Output the (x, y) coordinate of the center of the cell containing the given text.  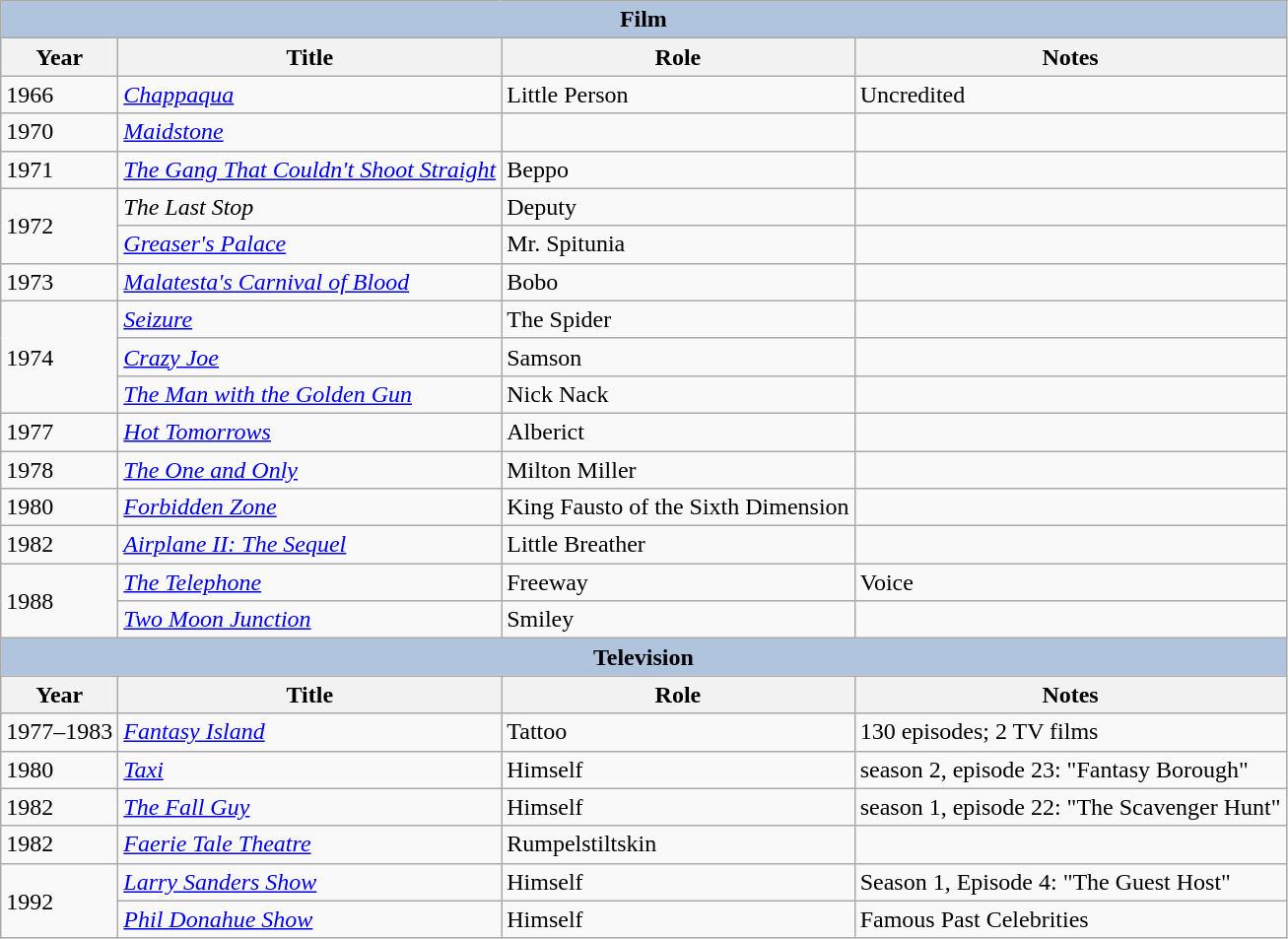
1988 (59, 601)
Hot Tomorrows (309, 432)
Samson (678, 357)
Little Breather (678, 545)
1966 (59, 95)
1972 (59, 226)
1977–1983 (59, 732)
130 episodes; 2 TV films (1070, 732)
1973 (59, 282)
The One and Only (309, 470)
The Fall Guy (309, 807)
Greaser's Palace (309, 244)
The Man with the Golden Gun (309, 394)
The Telephone (309, 582)
Rumpelstiltskin (678, 844)
Two Moon Junction (309, 620)
season 1, episode 22: "The Scavenger Hunt" (1070, 807)
Phil Donahue Show (309, 919)
1971 (59, 169)
Crazy Joe (309, 357)
Milton Miller (678, 470)
Bobo (678, 282)
Season 1, Episode 4: "The Guest Host" (1070, 882)
Voice (1070, 582)
Beppo (678, 169)
Faerie Tale Theatre (309, 844)
1977 (59, 432)
1992 (59, 901)
Larry Sanders Show (309, 882)
Deputy (678, 207)
Taxi (309, 770)
Famous Past Celebrities (1070, 919)
Forbidden Zone (309, 507)
Uncredited (1070, 95)
The Gang That Couldn't Shoot Straight (309, 169)
Malatesta's Carnival of Blood (309, 282)
1970 (59, 132)
1978 (59, 470)
Seizure (309, 319)
Freeway (678, 582)
King Fausto of the Sixth Dimension (678, 507)
Fantasy Island (309, 732)
Film (644, 20)
Chappaqua (309, 95)
1974 (59, 357)
The Last Stop (309, 207)
Little Person (678, 95)
Nick Nack (678, 394)
Tattoo (678, 732)
Alberict (678, 432)
Airplane II: The Sequel (309, 545)
Television (644, 657)
season 2, episode 23: "Fantasy Borough" (1070, 770)
Mr. Spitunia (678, 244)
Smiley (678, 620)
Maidstone (309, 132)
The Spider (678, 319)
